Determine the [x, y] coordinate at the center of the cell enclosing the given text.  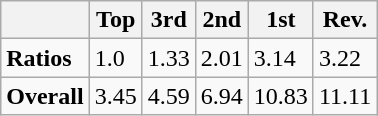
11.11 [344, 96]
Overall [45, 96]
Rev. [344, 20]
2.01 [222, 58]
3.22 [344, 58]
1st [280, 20]
4.59 [168, 96]
1.33 [168, 58]
3.14 [280, 58]
10.83 [280, 96]
3rd [168, 20]
3.45 [116, 96]
2nd [222, 20]
1.0 [116, 58]
6.94 [222, 96]
Top [116, 20]
Ratios [45, 58]
